Return the [X, Y] coordinate for the center point of the cell that contains the specified text.  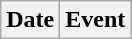
Event [96, 20]
Date [30, 20]
